Pinpoint the cell where the given text exists, returning its [X, Y] midpoint coordinate. 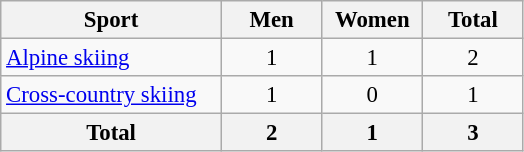
Alpine skiing [112, 58]
Women [372, 20]
Cross-country skiing [112, 95]
Sport [112, 20]
Men [272, 20]
3 [474, 133]
0 [372, 95]
